Determine the [x, y] coordinate at the center of the cell enclosing the given text.  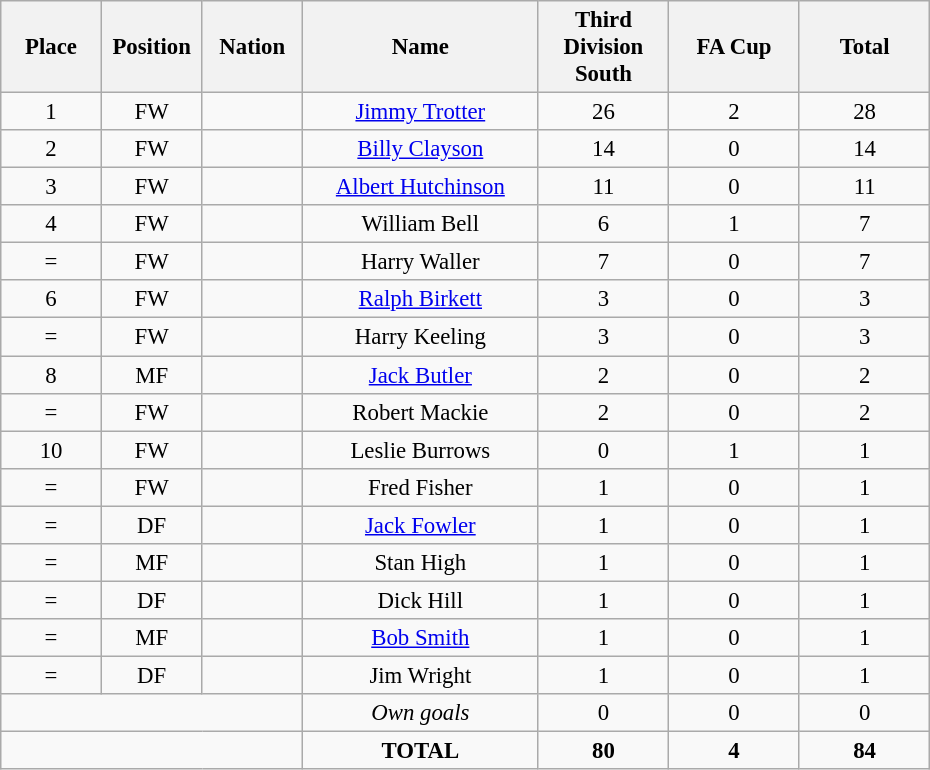
William Bell [421, 224]
Jim Wright [421, 675]
Harry Waller [421, 262]
Jack Butler [421, 375]
Position [152, 47]
Jimmy Trotter [421, 112]
84 [864, 751]
Third Division South [604, 47]
Dick Hill [421, 600]
Albert Hutchinson [421, 187]
80 [604, 751]
TOTAL [421, 751]
Own goals [421, 713]
8 [52, 375]
FA Cup [734, 47]
10 [52, 450]
Total [864, 47]
Robert Mackie [421, 412]
28 [864, 112]
Leslie Burrows [421, 450]
Nation [252, 47]
Jack Fowler [421, 525]
Stan High [421, 563]
Billy Clayson [421, 149]
Place [52, 47]
Name [421, 47]
Bob Smith [421, 638]
Ralph Birkett [421, 299]
Harry Keeling [421, 337]
Fred Fisher [421, 487]
26 [604, 112]
